Capture the cell that displays the provided text and extract its [X, Y] central coordinate. 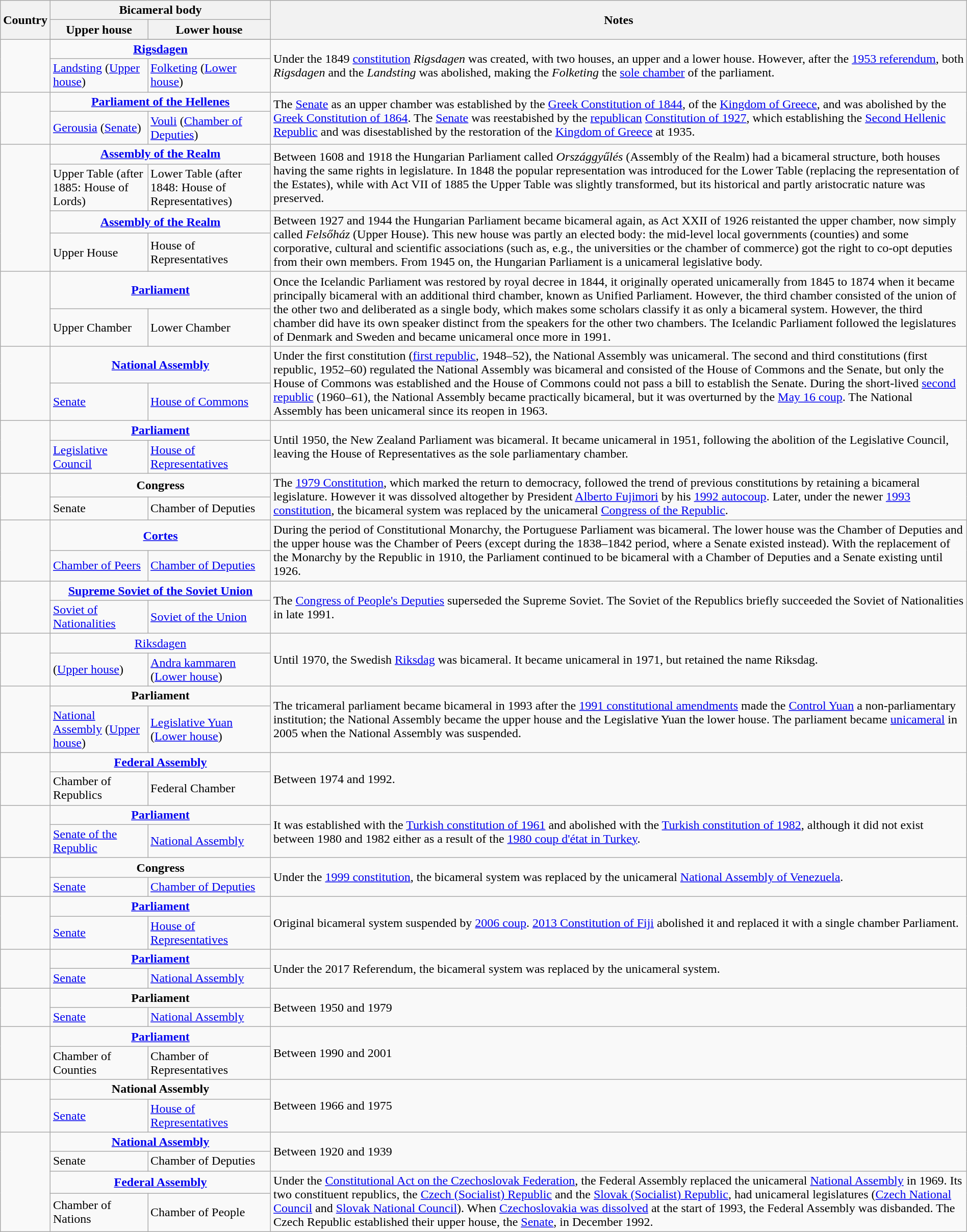
Upper Chamber [99, 328]
Chamber of Nations [99, 1212]
Federal Chamber [209, 789]
Between 1950 and 1979 [619, 1008]
Under the 2017 Referendum, the bicameral system was replaced by the unicameral system. [619, 969]
Upper Table (after 1885: House of Lords) [99, 187]
Country [26, 20]
Until 1970, the Swedish Riksdag was bicameral. It became unicameral in 1971, but retained the name Riksdag. [619, 660]
Notes [619, 20]
National Assembly (Upper house) [99, 729]
Chamber of Republics [99, 789]
Upper house [99, 30]
Cortes [160, 536]
Original bicameral system suspended by 2006 coup. 2013 Constitution of Fiji abolished it and replaced it with a single chamber Parliament. [619, 922]
Lower house [209, 30]
Between 1990 and 2001 [619, 1053]
Supreme Soviet of the Soviet Union [160, 591]
Between 1966 and 1975 [619, 1106]
Chamber of People [209, 1212]
Between 1974 and 1992. [619, 778]
Under the 1999 constitution, the bicameral system was replaced by the unicameral National Assembly of Venezuela. [619, 877]
Lower Table (after 1848: House of Representatives) [209, 187]
Between 1920 and 1939 [619, 1151]
Legislative Yuan (Lower house) [209, 729]
Vouli (Chamber of Deputies) [209, 128]
Folketing (Lower house) [209, 76]
Lower Chamber [209, 328]
Soviet of Nationalities [99, 617]
Gerousia (Senate) [99, 128]
Rigsdagen [160, 49]
Andra kammaren (Lower house) [209, 669]
Chamber of Representatives [209, 1063]
Riksdagen [160, 643]
Legislative Council [99, 456]
Upper House [99, 252]
Chamber of Peers [99, 566]
Parliament of the Hellenes [160, 102]
Senate of the Republic [99, 841]
(Upper house) [99, 669]
Soviet of the Union [209, 617]
Landsting (Upper house) [99, 76]
Bicameral body [160, 10]
House of Commons [209, 402]
Chamber of Counties [99, 1063]
